Detect which cell encompasses the target text, then output its [x, y] center coordinate. 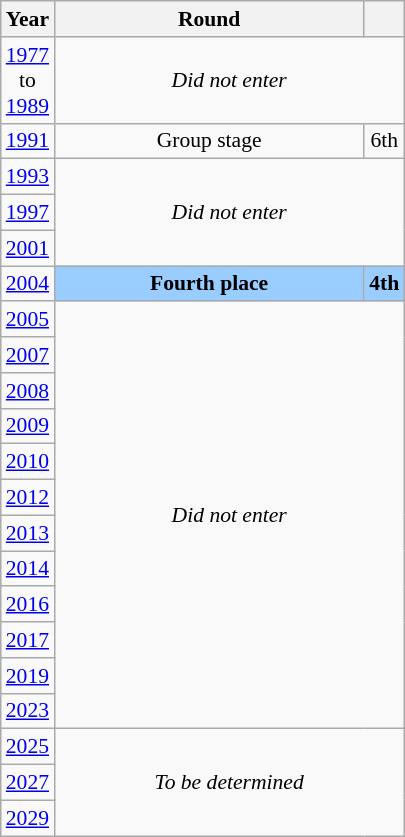
To be determined [229, 782]
2014 [28, 569]
2017 [28, 640]
2019 [28, 676]
Round [209, 19]
2029 [28, 818]
2009 [28, 426]
6th [384, 141]
2016 [28, 605]
Fourth place [209, 284]
2001 [28, 248]
2025 [28, 747]
2027 [28, 783]
2004 [28, 284]
1997 [28, 213]
2013 [28, 533]
1977to1989 [28, 80]
2010 [28, 462]
Group stage [209, 141]
Year [28, 19]
2012 [28, 498]
2008 [28, 391]
2007 [28, 355]
4th [384, 284]
2023 [28, 711]
1993 [28, 177]
2005 [28, 320]
1991 [28, 141]
